Pinpoint the cell where the given text exists, returning its (X, Y) midpoint coordinate. 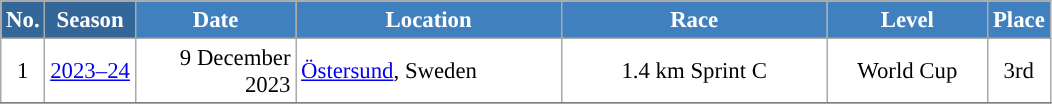
3rd (1019, 72)
Level (908, 20)
Östersund, Sweden (429, 72)
Race (694, 20)
World Cup (908, 72)
9 December 2023 (216, 72)
Season (90, 20)
No. (23, 20)
Place (1019, 20)
Location (429, 20)
Date (216, 20)
2023–24 (90, 72)
1 (23, 72)
1.4 km Sprint C (694, 72)
